Return the (x, y) coordinate for the center point of the cell that contains the specified text.  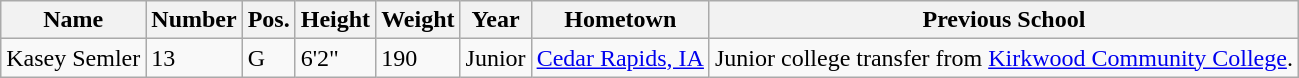
Previous School (1004, 20)
Height (335, 20)
Weight (418, 20)
Hometown (620, 20)
Kasey Semler (74, 58)
Name (74, 20)
190 (418, 58)
Number (194, 20)
G (268, 58)
Junior (496, 58)
6'2" (335, 58)
Cedar Rapids, IA (620, 58)
Pos. (268, 20)
Year (496, 20)
Junior college transfer from Kirkwood Community College. (1004, 58)
13 (194, 58)
